Extract the [X, Y] coordinate from the center of the cell holding the provided text.  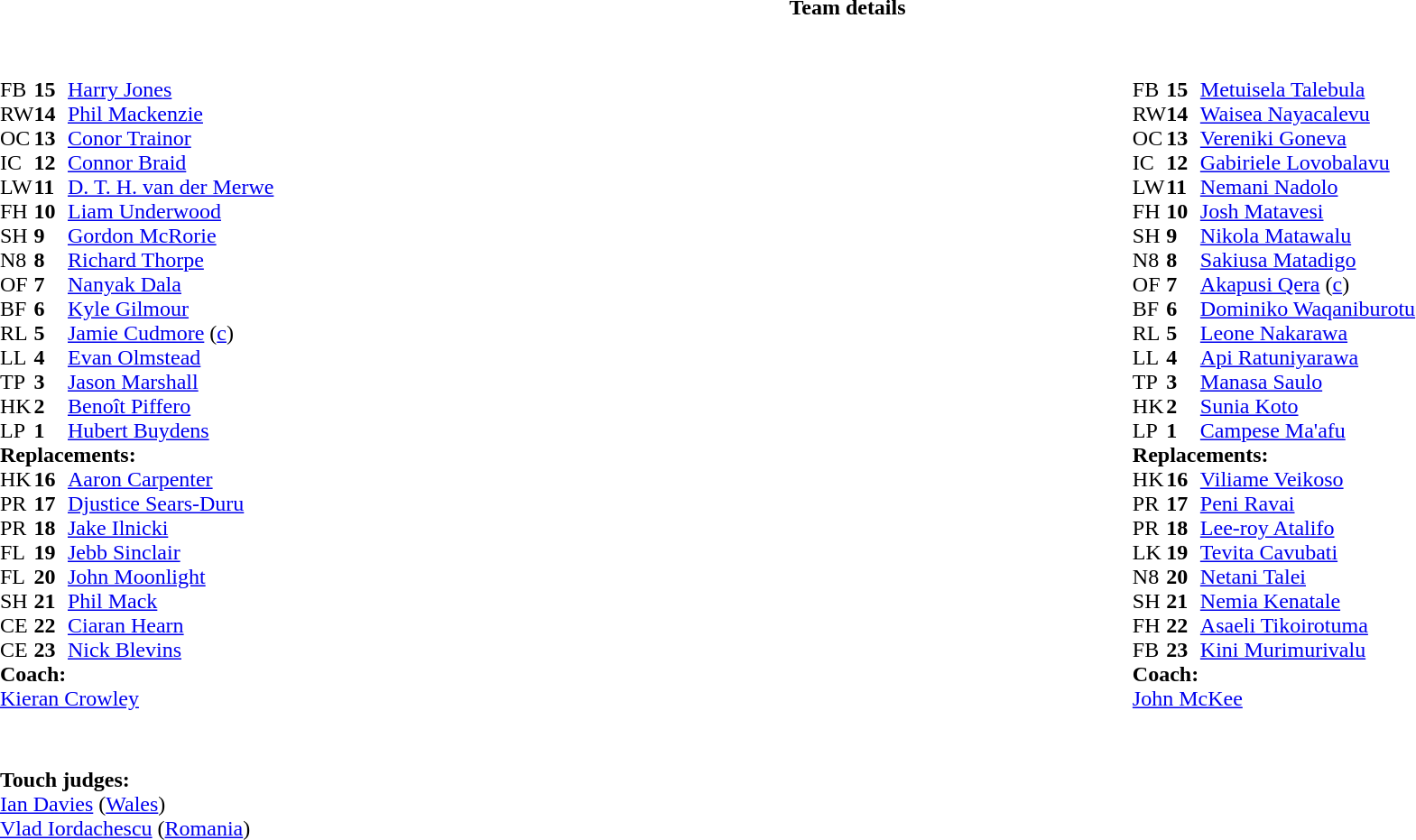
LK [1150, 552]
Kyle Gilmour [171, 309]
Lee-roy Atalifo [1308, 529]
Gabiriele Lovobalavu [1308, 162]
Kieran Crowley [137, 698]
Benoît Piffero [171, 406]
Manasa Saulo [1308, 383]
Josh Matavesi [1308, 211]
Evan Olmstead [171, 357]
Sunia Koto [1308, 406]
Sakiusa Matadigo [1308, 260]
Kini Murimurivalu [1308, 650]
John Moonlight [171, 577]
Phil Mackenzie [171, 114]
Harry Jones [171, 90]
Aaron Carpenter [171, 480]
Richard Thorpe [171, 260]
Tevita Cavubati [1308, 552]
Viliame Veikoso [1308, 480]
Asaeli Tikoirotuma [1308, 626]
Leone Nakarawa [1308, 334]
Peni Ravai [1308, 503]
Conor Trainor [171, 139]
Akapusi Qera (c) [1308, 285]
Ciaran Hearn [171, 626]
Api Ratuniyarawa [1308, 357]
Nikola Matawalu [1308, 236]
Nemia Kenatale [1308, 601]
Liam Underwood [171, 211]
Jason Marshall [171, 383]
Connor Braid [171, 162]
D. T. H. van der Merwe [171, 188]
Waisea Nayacalevu [1308, 114]
Vereniki Goneva [1308, 139]
Djustice Sears-Duru [171, 503]
Phil Mack [171, 601]
Nick Blevins [171, 650]
Jake Ilnicki [171, 529]
Jebb Sinclair [171, 552]
Gordon McRorie [171, 236]
Nemani Nadolo [1308, 188]
Jamie Cudmore (c) [171, 334]
Hubert Buydens [171, 431]
Campese Ma'afu [1308, 431]
Dominiko Waqaniburotu [1308, 309]
John McKee [1274, 698]
Netani Talei [1308, 577]
Nanyak Dala [171, 285]
Metuisela Talebula [1308, 90]
